Extract the [x, y] coordinate from the center of the cell holding the provided text.  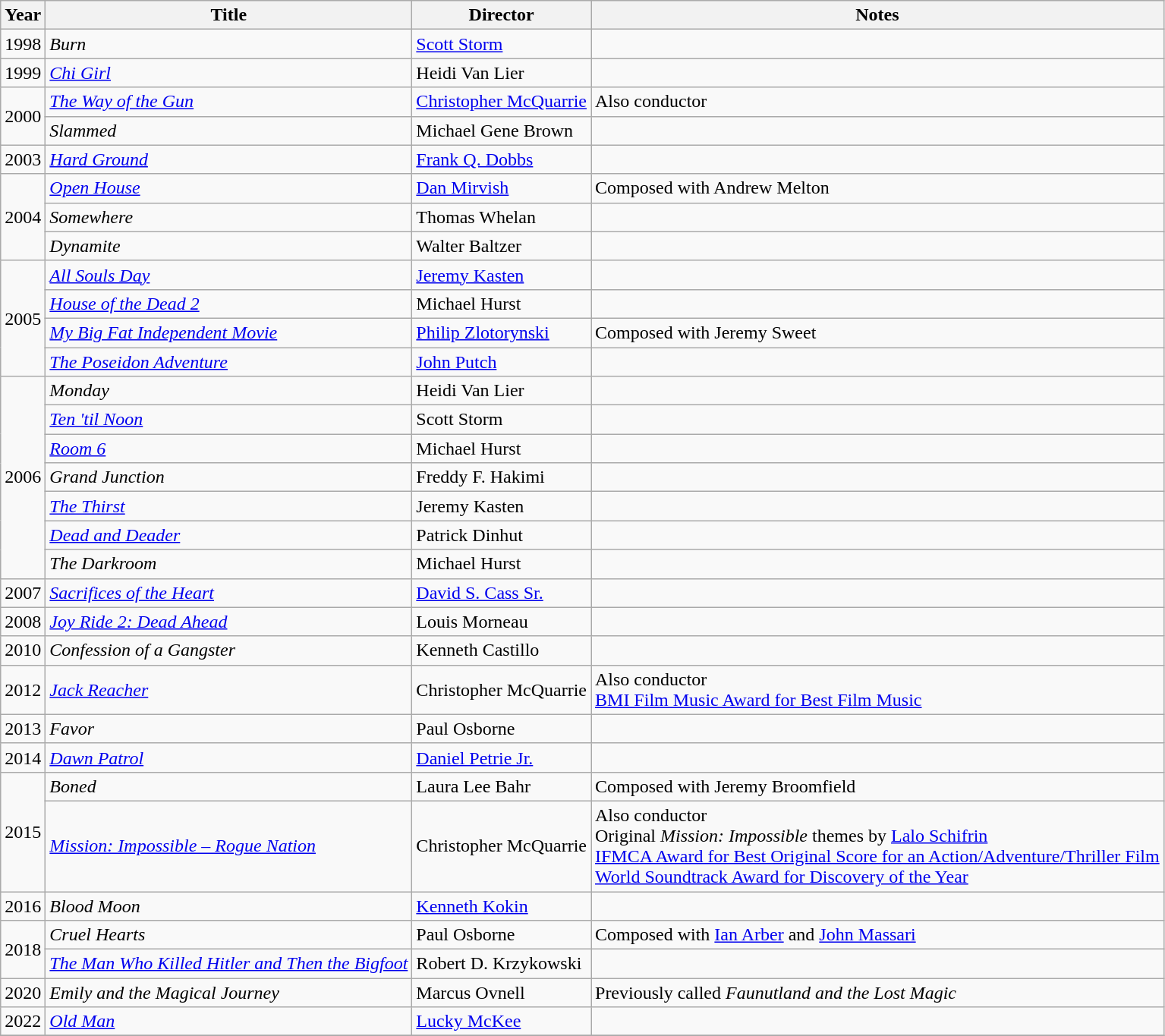
2006 [23, 477]
My Big Fat Independent Movie [229, 332]
Composed with Jeremy Broomfield [877, 786]
Previously called Faunutland and the Lost Magic [877, 993]
Ten 'til Noon [229, 420]
2007 [23, 593]
Monday [229, 391]
Walter Baltzer [502, 246]
Favor [229, 729]
Kenneth Castillo [502, 650]
Boned [229, 786]
The Thirst [229, 506]
Emily and the Magical Journey [229, 993]
2022 [23, 1022]
Old Man [229, 1022]
2005 [23, 318]
Sacrifices of the Heart [229, 593]
Confession of a Gangster [229, 650]
Cruel Hearts [229, 935]
Slammed [229, 131]
Kenneth Kokin [502, 905]
2018 [23, 949]
The Man Who Killed Hitler and Then the Bigfoot [229, 964]
John Putch [502, 362]
2012 [23, 689]
Philip Zlotorynski [502, 332]
Laura Lee Bahr [502, 786]
2015 [23, 832]
Dynamite [229, 246]
David S. Cass Sr. [502, 593]
Jack Reacher [229, 689]
Joy Ride 2: Dead Ahead [229, 622]
Chi Girl [229, 73]
2016 [23, 905]
Notes [877, 15]
Blood Moon [229, 905]
Room 6 [229, 449]
Thomas Whelan [502, 217]
2008 [23, 622]
The Way of the Gun [229, 102]
2000 [23, 116]
Daniel Petrie Jr. [502, 757]
Dead and Deader [229, 535]
Robert D. Krzykowski [502, 964]
Dan Mirvish [502, 188]
All Souls Day [229, 275]
Grand Junction [229, 477]
Composed with Jeremy Sweet [877, 332]
Dawn Patrol [229, 757]
Somewhere [229, 217]
Lucky McKee [502, 1022]
House of the Dead 2 [229, 304]
Director [502, 15]
Year [23, 15]
Frank Q. Dobbs [502, 159]
The Darkroom [229, 564]
The Poseidon Adventure [229, 362]
Also conductor [877, 102]
Hard Ground [229, 159]
Freddy F. Hakimi [502, 477]
1999 [23, 73]
Marcus Ovnell [502, 993]
Composed with Andrew Melton [877, 188]
Patrick Dinhut [502, 535]
1998 [23, 44]
2004 [23, 217]
2013 [23, 729]
Burn [229, 44]
2014 [23, 757]
Michael Gene Brown [502, 131]
2020 [23, 993]
2003 [23, 159]
Title [229, 15]
Mission: Impossible – Rogue Nation [229, 845]
Composed with Ian Arber and John Massari [877, 935]
2010 [23, 650]
Open House [229, 188]
Louis Morneau [502, 622]
Also conductorBMI Film Music Award for Best Film Music [877, 689]
